From the cell containing the given text, extract its center point as (x, y) coordinate. 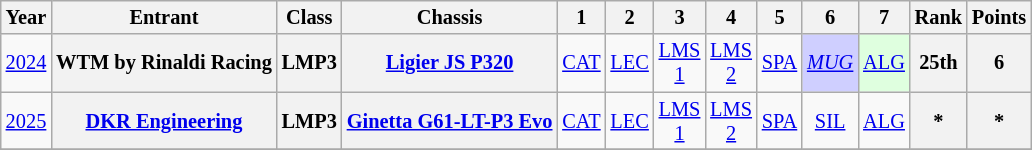
Class (310, 17)
5 (780, 17)
4 (731, 17)
DKR Engineering (164, 121)
7 (884, 17)
25th (938, 63)
Chassis (450, 17)
Rank (938, 17)
2024 (26, 63)
2 (630, 17)
Entrant (164, 17)
1 (581, 17)
Points (999, 17)
WTM by Rinaldi Racing (164, 63)
Ligier JS P320 (450, 63)
SIL (830, 121)
3 (680, 17)
2025 (26, 121)
Ginetta G61-LT-P3 Evo (450, 121)
MUG (830, 63)
Year (26, 17)
